Pinpoint the cell where the given text exists, returning its [X, Y] midpoint coordinate. 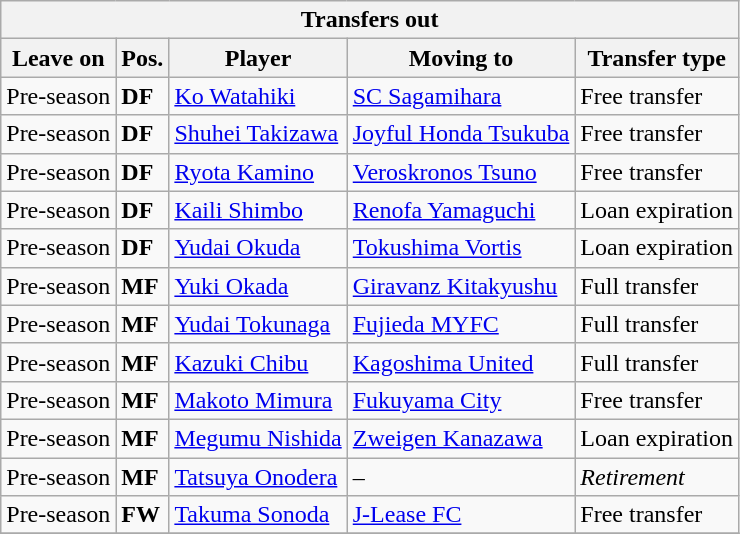
Zweigen Kanazawa [461, 438]
Takuma Sonoda [258, 515]
Retirement [657, 477]
Renofa Yamaguchi [461, 210]
Veroskronos Tsuno [461, 172]
Transfers out [370, 20]
Leave on [58, 58]
Fukuyama City [461, 400]
Joyful Honda Tsukuba [461, 134]
Kaili Shimbo [258, 210]
– [461, 477]
Kagoshima United [461, 362]
Megumu Nishida [258, 438]
FW [142, 515]
Makoto Mimura [258, 400]
Shuhei Takizawa [258, 134]
Tatsuya Onodera [258, 477]
Moving to [461, 58]
Fujieda MYFC [461, 324]
Tokushima Vortis [461, 248]
J-Lease FC [461, 515]
Player [258, 58]
Pos. [142, 58]
SC Sagamihara [461, 96]
Transfer type [657, 58]
Yudai Okuda [258, 248]
Yudai Tokunaga [258, 324]
Giravanz Kitakyushu [461, 286]
Ko Watahiki [258, 96]
Kazuki Chibu [258, 362]
Ryota Kamino [258, 172]
Yuki Okada [258, 286]
